For the text-containing cell, return its midpoint in [x, y] coordinate format. 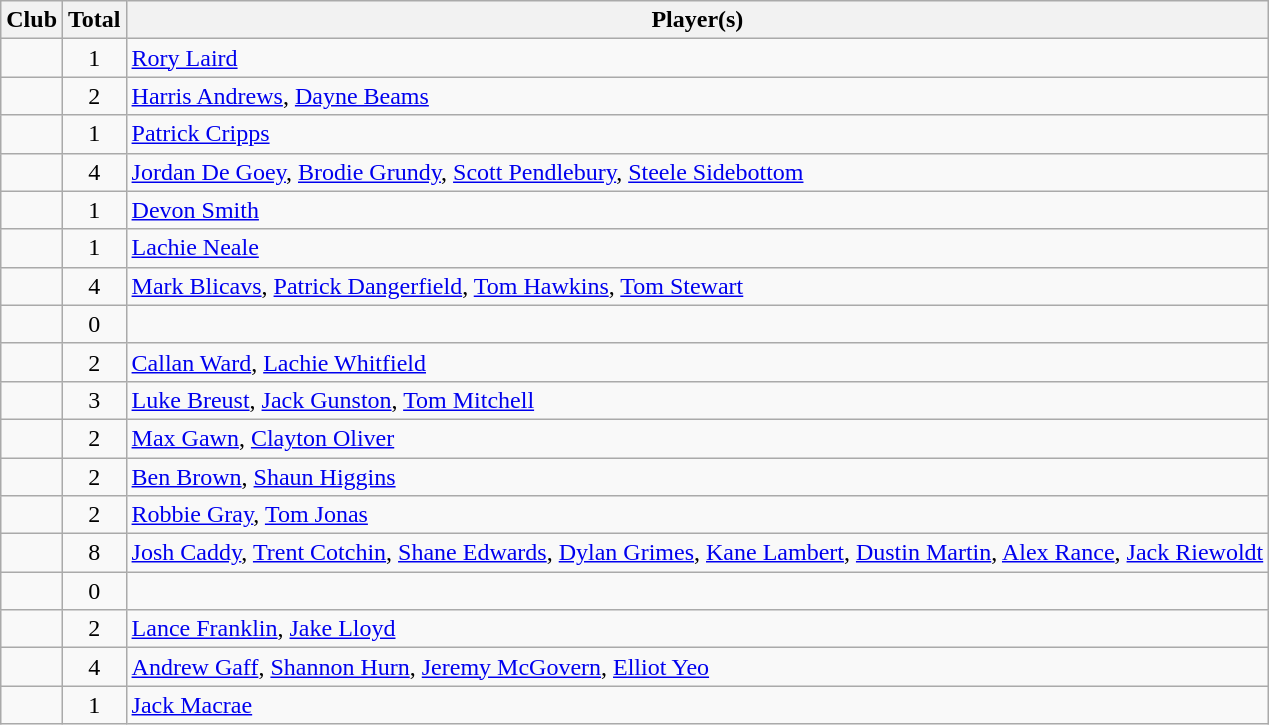
Player(s) [698, 20]
8 [95, 553]
Ben Brown, Shaun Higgins [698, 477]
Jordan De Goey, Brodie Grundy, Scott Pendlebury, Steele Sidebottom [698, 172]
Total [95, 20]
Harris Andrews, Dayne Beams [698, 96]
Lachie Neale [698, 248]
Andrew Gaff, Shannon Hurn, Jeremy McGovern, Elliot Yeo [698, 667]
Devon Smith [698, 210]
Luke Breust, Jack Gunston, Tom Mitchell [698, 400]
Club [32, 20]
Patrick Cripps [698, 134]
Max Gawn, Clayton Oliver [698, 438]
Lance Franklin, Jake Lloyd [698, 629]
Callan Ward, Lachie Whitfield [698, 362]
Josh Caddy, Trent Cotchin, Shane Edwards, Dylan Grimes, Kane Lambert, Dustin Martin, Alex Rance, Jack Riewoldt [698, 553]
Robbie Gray, Tom Jonas [698, 515]
3 [95, 400]
Rory Laird [698, 58]
Jack Macrae [698, 705]
Mark Blicavs, Patrick Dangerfield, Tom Hawkins, Tom Stewart [698, 286]
